Determine the (x, y) coordinate at the center of the cell enclosing the given text.  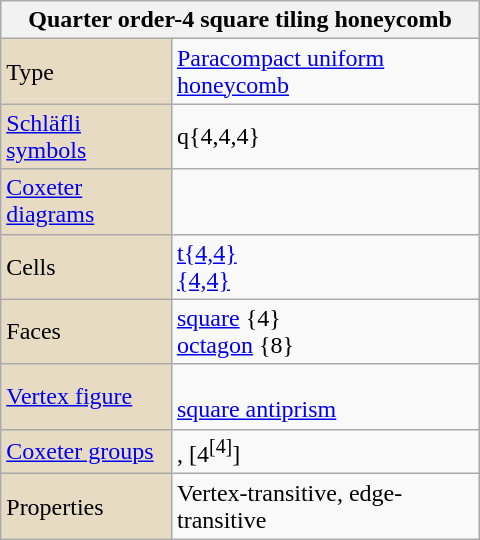
Coxeter groups (86, 452)
Vertex figure (86, 396)
Schläfli symbols (86, 136)
square {4}octagon {8} (325, 332)
Cells (86, 266)
Quarter order-4 square tiling honeycomb (240, 20)
square antiprism (325, 396)
q{4,4,4} (325, 136)
Coxeter diagrams (86, 202)
, [4[4]] (325, 452)
Paracompact uniform honeycomb (325, 72)
Vertex-transitive, edge-transitive (325, 506)
Faces (86, 332)
Properties (86, 506)
Type (86, 72)
t{4,4} {4,4} (325, 266)
